Determine the (x, y) coordinate at the center of the cell enclosing the given text.  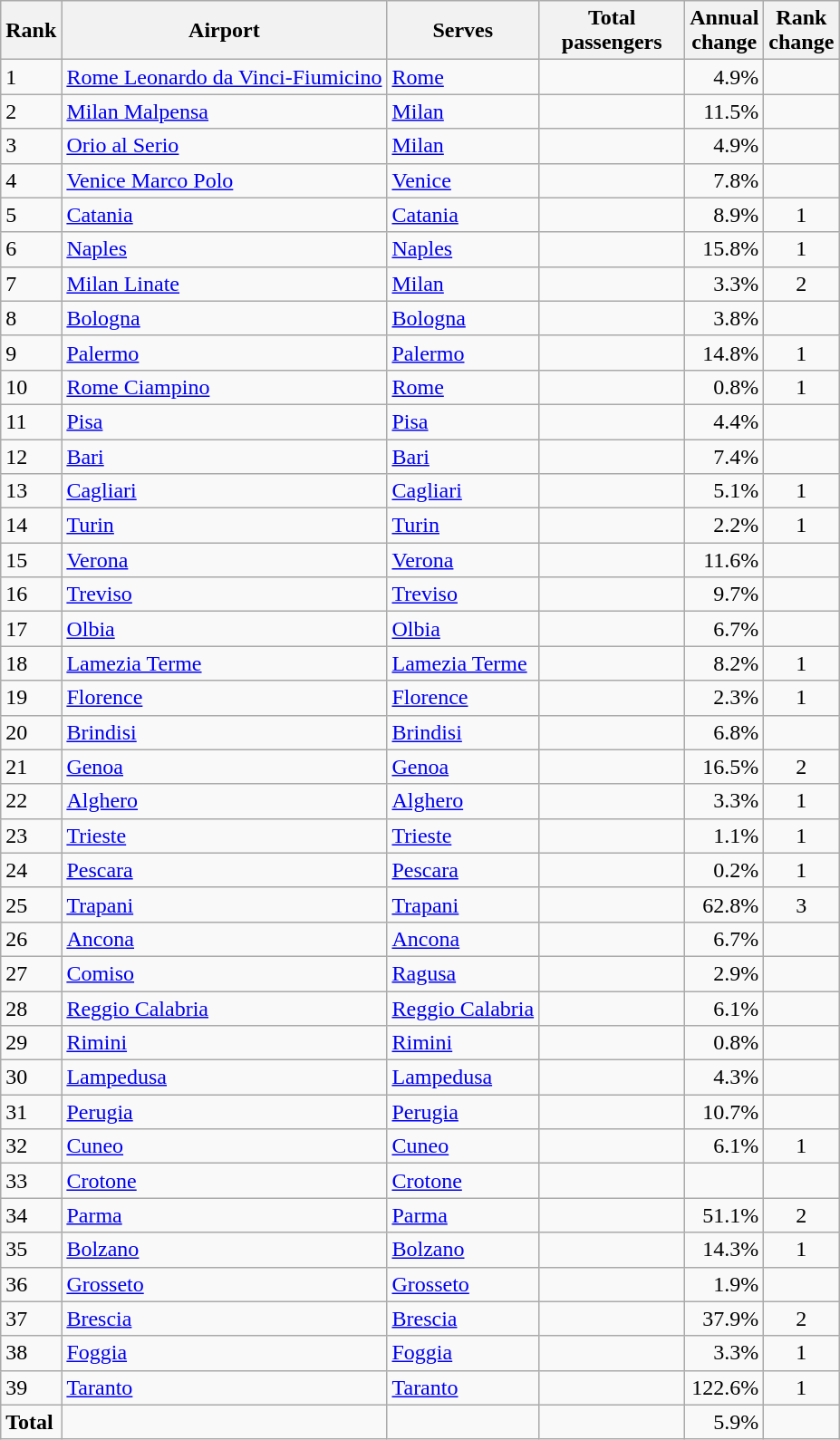
2.3% (725, 698)
29 (31, 1043)
39 (31, 1387)
Annualchange (725, 31)
35 (31, 1250)
Rome Ciampino (225, 387)
Venice (463, 180)
10.7% (725, 1112)
0.2% (725, 870)
28 (31, 1009)
7.4% (725, 456)
5.9% (725, 1422)
4 (31, 180)
17 (31, 629)
37.9% (725, 1319)
Comiso (225, 973)
Airport (225, 31)
11 (31, 421)
10 (31, 387)
34 (31, 1215)
30 (31, 1078)
Rank (31, 31)
33 (31, 1181)
15.8% (725, 249)
Milan Linate (225, 284)
14.3% (725, 1250)
11.6% (725, 560)
8.9% (725, 215)
5.1% (725, 491)
31 (31, 1112)
Serves (463, 31)
22 (31, 801)
21 (31, 767)
20 (31, 732)
24 (31, 870)
9 (31, 353)
6 (31, 249)
13 (31, 491)
Ragusa (463, 973)
32 (31, 1146)
Orio al Serio (225, 146)
6.8% (725, 732)
9.7% (725, 594)
25 (31, 904)
Rankchange (801, 31)
37 (31, 1319)
122.6% (725, 1387)
4.3% (725, 1078)
27 (31, 973)
16 (31, 594)
Rome Leonardo da Vinci-Fiumicino (225, 77)
16.5% (725, 767)
Totalpassengers (613, 31)
12 (31, 456)
19 (31, 698)
26 (31, 939)
14 (31, 526)
38 (31, 1353)
7.8% (725, 180)
1.9% (725, 1284)
36 (31, 1284)
7 (31, 284)
3.8% (725, 318)
8 (31, 318)
2.2% (725, 526)
14.8% (725, 353)
51.1% (725, 1215)
4.4% (725, 421)
11.5% (725, 111)
23 (31, 836)
5 (31, 215)
2.9% (725, 973)
Milan Malpensa (225, 111)
Total (31, 1422)
8.2% (725, 663)
62.8% (725, 904)
15 (31, 560)
18 (31, 663)
Venice Marco Polo (225, 180)
1.1% (725, 836)
